Extract the [x, y] coordinate from the center of the cell holding the provided text.  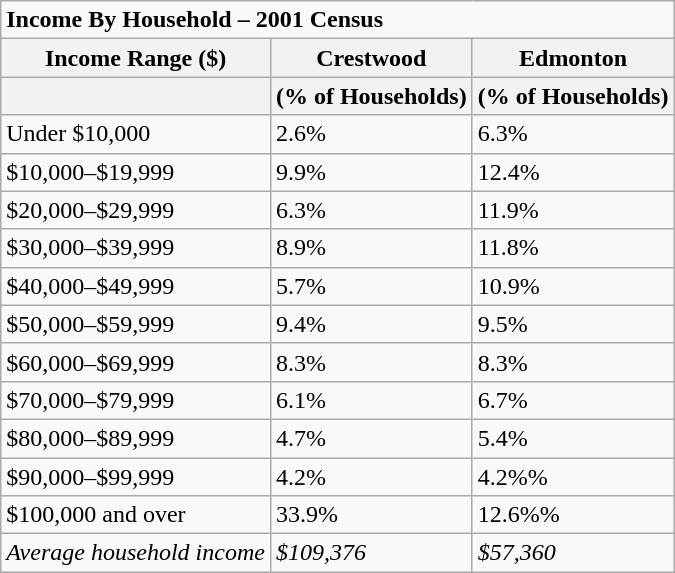
$100,000 and over [136, 515]
$57,360 [573, 553]
Income By Household – 2001 Census [338, 20]
Average household income [136, 553]
$109,376 [371, 553]
2.6% [371, 134]
$20,000–$29,999 [136, 210]
33.9% [371, 515]
8.9% [371, 248]
$10,000–$19,999 [136, 172]
$90,000–$99,999 [136, 477]
6.1% [371, 400]
9.5% [573, 324]
$60,000–$69,999 [136, 362]
$80,000–$89,999 [136, 438]
11.9% [573, 210]
6.7% [573, 400]
4.2%% [573, 477]
11.8% [573, 248]
4.7% [371, 438]
Income Range ($) [136, 58]
5.4% [573, 438]
12.6%% [573, 515]
5.7% [371, 286]
10.9% [573, 286]
9.4% [371, 324]
$40,000–$49,999 [136, 286]
$50,000–$59,999 [136, 324]
$70,000–$79,999 [136, 400]
Edmonton [573, 58]
4.2% [371, 477]
Under $10,000 [136, 134]
$30,000–$39,999 [136, 248]
12.4% [573, 172]
9.9% [371, 172]
Crestwood [371, 58]
